Locate the cell with the specified text and output its (x, y) center coordinate. 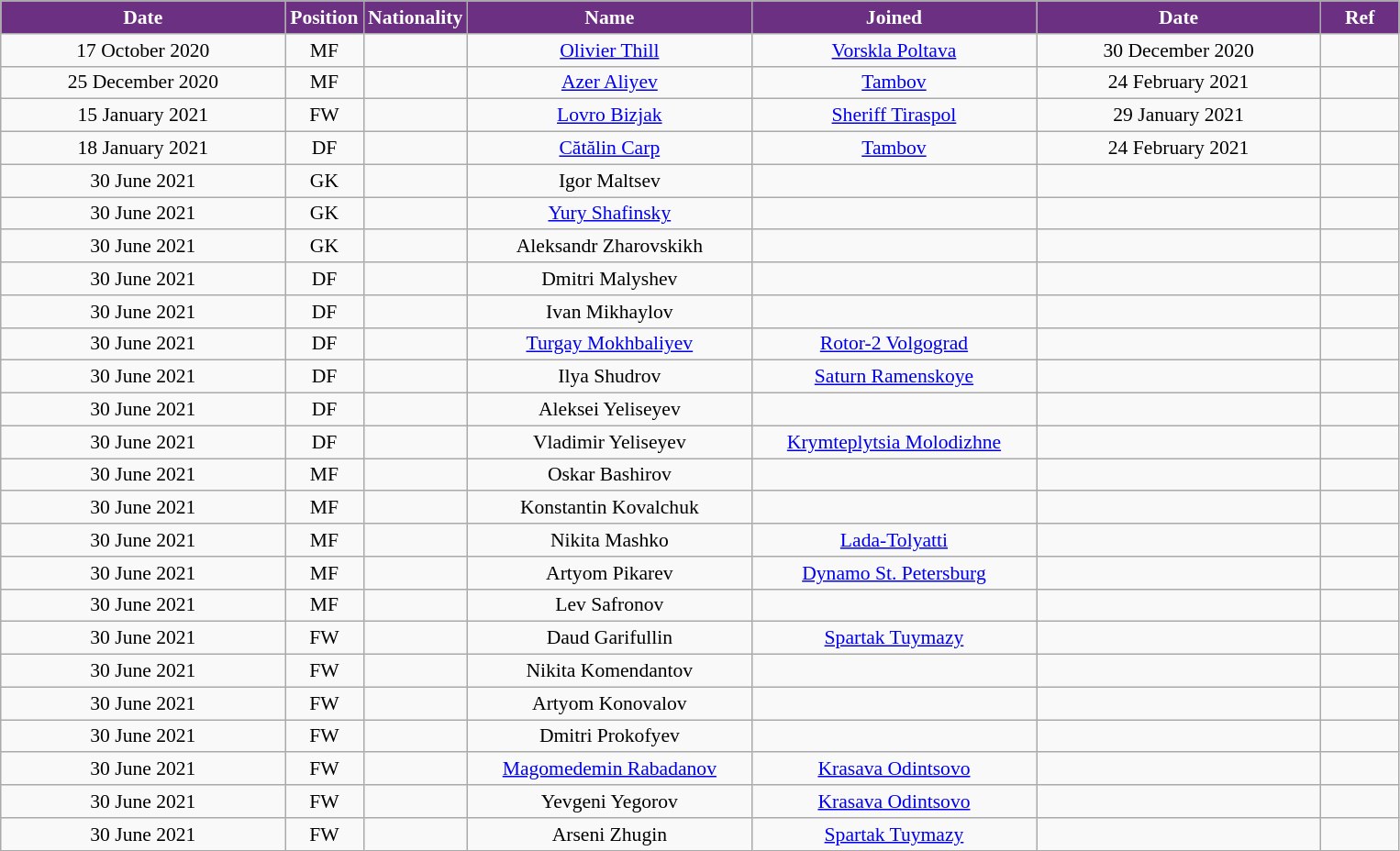
Yury Shafinsky (609, 214)
Oskar Bashirov (609, 475)
Cătălin Carp (609, 149)
Joined (894, 17)
Ivan Mikhaylov (609, 312)
Ilya Shudrov (609, 377)
Krymteplytsia Molodizhne (894, 442)
Lovro Bizjak (609, 116)
Igor Maltsev (609, 181)
Olivier Thill (609, 50)
Dmitri Prokofyev (609, 736)
Name (609, 17)
17 October 2020 (143, 50)
Nikita Komendantov (609, 671)
Vladimir Yeliseyev (609, 442)
Artyom Pikarev (609, 573)
Konstantin Kovalchuk (609, 508)
Magomedemin Rabadanov (609, 769)
Lada-Tolyatti (894, 540)
Vorskla Poltava (894, 50)
Lev Safronov (609, 605)
Ref (1360, 17)
29 January 2021 (1179, 116)
Saturn Ramenskoye (894, 377)
Aleksandr Zharovskikh (609, 247)
Position (325, 17)
Aleksei Yeliseyev (609, 410)
Daud Garifullin (609, 638)
Dynamo St. Petersburg (894, 573)
Nikita Mashko (609, 540)
Sheriff Tiraspol (894, 116)
18 January 2021 (143, 149)
Arseni Zhugin (609, 834)
Azer Aliyev (609, 83)
Nationality (415, 17)
15 January 2021 (143, 116)
Dmitri Malyshev (609, 279)
25 December 2020 (143, 83)
30 December 2020 (1179, 50)
Rotor-2 Volgograd (894, 344)
Artyom Konovalov (609, 703)
Turgay Mokhbaliyev (609, 344)
Yevgeni Yegorov (609, 801)
